For the text-containing cell, return its midpoint in [X, Y] coordinate format. 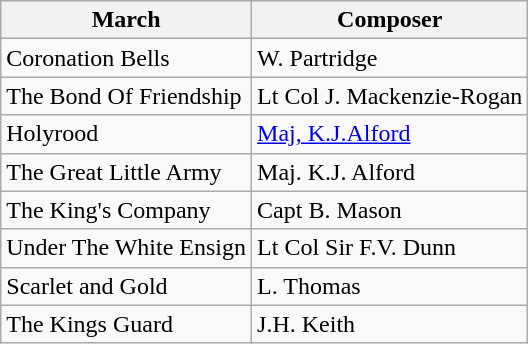
The King's Company [126, 210]
L. Thomas [390, 286]
March [126, 20]
Capt B. Mason [390, 210]
Coronation Bells [126, 58]
Under The White Ensign [126, 248]
The Kings Guard [126, 324]
Composer [390, 20]
Scarlet and Gold [126, 286]
The Great Little Army [126, 172]
Lt Col J. Mackenzie-Rogan [390, 96]
Lt Col Sir F.V. Dunn [390, 248]
J.H. Keith [390, 324]
Maj. K.J. Alford [390, 172]
Maj, K.J.Alford [390, 134]
Holyrood [126, 134]
W. Partridge [390, 58]
The Bond Of Friendship [126, 96]
